For the text-containing cell, return its midpoint in (x, y) coordinate format. 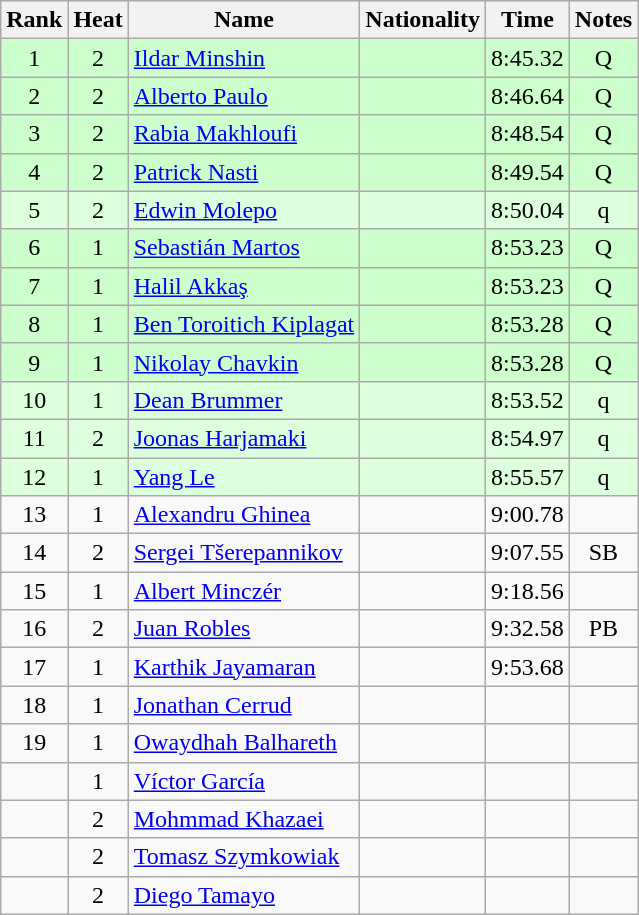
14 (34, 553)
8:55.57 (528, 477)
8:46.64 (528, 96)
8:53.52 (528, 400)
Yang Le (244, 477)
Tomasz Szymkowiak (244, 857)
13 (34, 515)
8:49.54 (528, 172)
18 (34, 705)
11 (34, 438)
Edwin Molepo (244, 210)
Rabia Makhloufi (244, 134)
Owaydhah Balhareth (244, 743)
9 (34, 362)
Ben Toroitich Kiplagat (244, 324)
Diego Tamayo (244, 895)
Jonathan Cerrud (244, 705)
8:54.97 (528, 438)
Albert Minczér (244, 591)
15 (34, 591)
Name (244, 20)
9:32.58 (528, 629)
9:18.56 (528, 591)
10 (34, 400)
Dean Brummer (244, 400)
Notes (603, 20)
Alexandru Ghinea (244, 515)
5 (34, 210)
8 (34, 324)
6 (34, 248)
Sergei Tšerepannikov (244, 553)
SB (603, 553)
19 (34, 743)
Halil Akkaş (244, 286)
9:07.55 (528, 553)
PB (603, 629)
17 (34, 667)
12 (34, 477)
Rank (34, 20)
8:45.32 (528, 58)
Sebastián Martos (244, 248)
Joonas Harjamaki (244, 438)
9:00.78 (528, 515)
Nikolay Chavkin (244, 362)
Mohmmad Khazaei (244, 819)
Nationality (423, 20)
Víctor García (244, 781)
9:53.68 (528, 667)
3 (34, 134)
16 (34, 629)
Juan Robles (244, 629)
8:50.04 (528, 210)
Patrick Nasti (244, 172)
Time (528, 20)
Alberto Paulo (244, 96)
7 (34, 286)
Heat (98, 20)
Karthik Jayamaran (244, 667)
Ildar Minshin (244, 58)
8:48.54 (528, 134)
4 (34, 172)
